For the text-containing cell, return its midpoint in [X, Y] coordinate format. 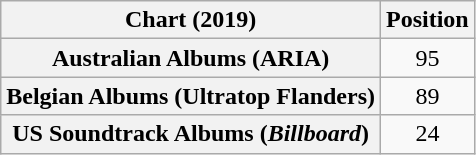
US Soundtrack Albums (Billboard) [191, 134]
89 [428, 96]
24 [428, 134]
Position [428, 20]
95 [428, 58]
Australian Albums (ARIA) [191, 58]
Belgian Albums (Ultratop Flanders) [191, 96]
Chart (2019) [191, 20]
